Find where the given text appears and provide that cell's center as [X, Y] coordinate. 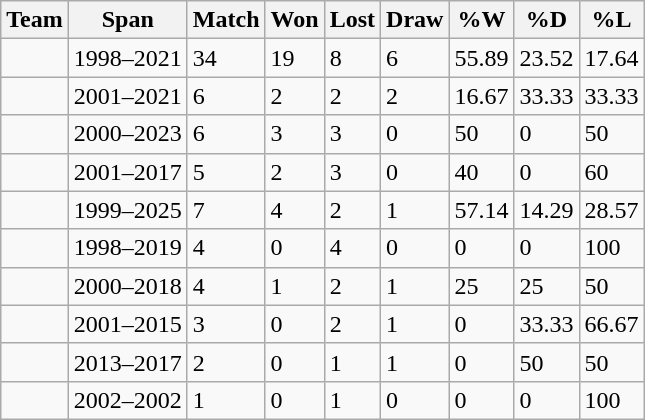
%W [482, 20]
%D [546, 20]
1998–2019 [128, 248]
2002–2002 [128, 400]
1998–2021 [128, 58]
66.67 [612, 324]
2001–2015 [128, 324]
14.29 [546, 210]
19 [294, 58]
40 [482, 172]
57.14 [482, 210]
%L [612, 20]
2013–2017 [128, 362]
16.67 [482, 96]
Team [35, 20]
5 [226, 172]
23.52 [546, 58]
2000–2018 [128, 286]
17.64 [612, 58]
28.57 [612, 210]
55.89 [482, 58]
Span [128, 20]
2001–2017 [128, 172]
Lost [352, 20]
1999–2025 [128, 210]
2000–2023 [128, 134]
34 [226, 58]
Draw [415, 20]
2001–2021 [128, 96]
8 [352, 58]
Won [294, 20]
7 [226, 210]
Match [226, 20]
60 [612, 172]
